Capture the cell that displays the provided text and extract its (X, Y) central coordinate. 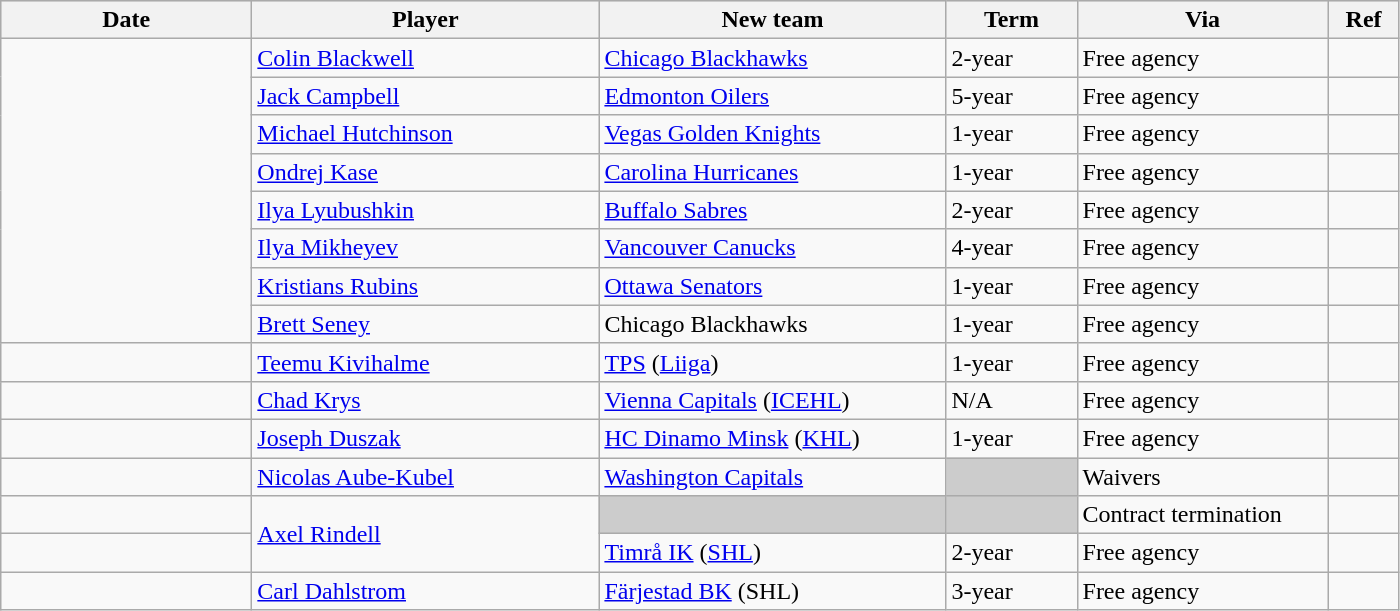
Contract termination (1202, 515)
TPS (Liiga) (772, 362)
Axel Rindell (426, 534)
Player (426, 20)
New team (772, 20)
Ilya Lyubushkin (426, 210)
Date (126, 20)
Carolina Hurricanes (772, 172)
Vancouver Canucks (772, 248)
4-year (1012, 248)
Ref (1364, 20)
Vienna Capitals (ICEHL) (772, 400)
3-year (1012, 591)
5-year (1012, 96)
Kristians Rubins (426, 286)
N/A (1012, 400)
Brett Seney (426, 324)
HC Dinamo Minsk (KHL) (772, 438)
Teemu Kivihalme (426, 362)
Edmonton Oilers (772, 96)
Joseph Duszak (426, 438)
Chad Krys (426, 400)
Vegas Golden Knights (772, 134)
Ottawa Senators (772, 286)
Washington Capitals (772, 477)
Colin Blackwell (426, 58)
Nicolas Aube-Kubel (426, 477)
Carl Dahlstrom (426, 591)
Ondrej Kase (426, 172)
Via (1202, 20)
Buffalo Sabres (772, 210)
Färjestad BK (SHL) (772, 591)
Waivers (1202, 477)
Michael Hutchinson (426, 134)
Term (1012, 20)
Ilya Mikheyev (426, 248)
Timrå IK (SHL) (772, 553)
Jack Campbell (426, 96)
